Return (x, y) of the center of cell containing provided text 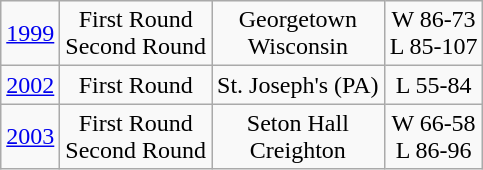
St. Joseph's (PA) (298, 85)
2003 (30, 136)
W 66-58L 86-96 (434, 136)
L 55-84 (434, 85)
2002 (30, 85)
Seton HallCreighton (298, 136)
W 86-73L 85-107 (434, 34)
GeorgetownWisconsin (298, 34)
First Round (136, 85)
1999 (30, 34)
